Locate the cell with the specified text and output its [X, Y] center coordinate. 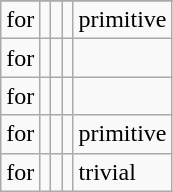
trivial [122, 172]
